Find where the given text appears and provide that cell's center as [x, y] coordinate. 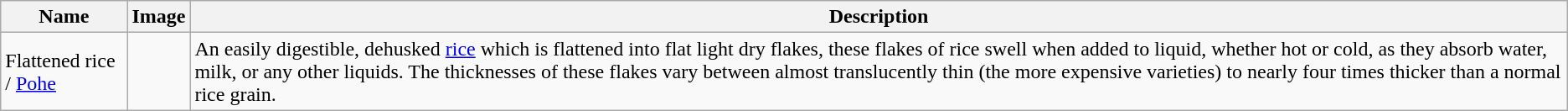
Name [64, 17]
Description [879, 17]
Flattened rice / Pohe [64, 71]
Image [159, 17]
